Capture the cell that displays the provided text and extract its (x, y) central coordinate. 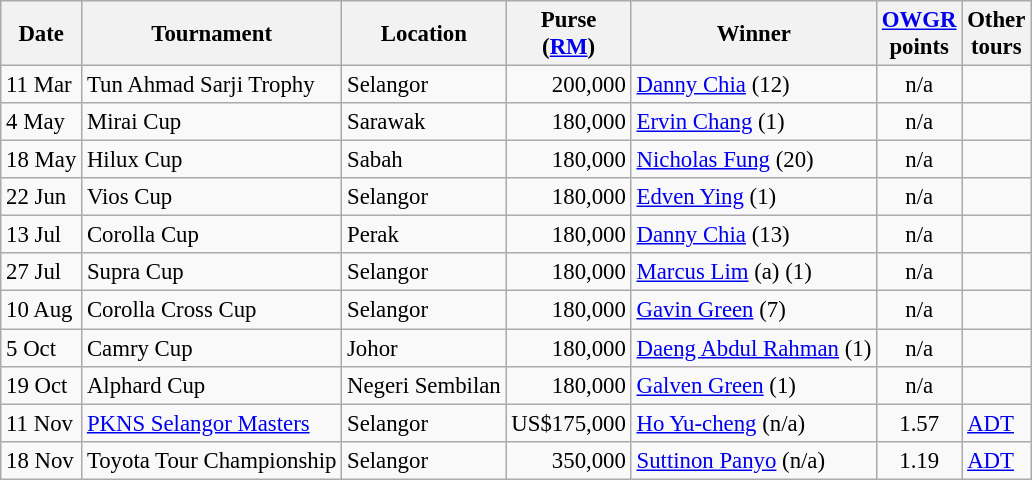
1.19 (920, 460)
Danny Chia (12) (754, 85)
Tun Ahmad Sarji Trophy (212, 85)
Sarawak (424, 122)
OWGRpoints (920, 34)
Camry Cup (212, 348)
Ho Yu-cheng (n/a) (754, 423)
5 Oct (42, 348)
Daeng Abdul Rahman (1) (754, 348)
Winner (754, 34)
Corolla Cross Cup (212, 310)
Galven Green (1) (754, 385)
Marcus Lim (a) (1) (754, 273)
13 Jul (42, 235)
Nicholas Fung (20) (754, 160)
11 Nov (42, 423)
18 Nov (42, 460)
19 Oct (42, 385)
Johor (424, 348)
Date (42, 34)
Purse(RM) (568, 34)
US$175,000 (568, 423)
27 Jul (42, 273)
Toyota Tour Championship (212, 460)
200,000 (568, 85)
Sabah (424, 160)
Location (424, 34)
Tournament (212, 34)
Othertours (996, 34)
Negeri Sembilan (424, 385)
PKNS Selangor Masters (212, 423)
Vios Cup (212, 197)
350,000 (568, 460)
Hilux Cup (212, 160)
Perak (424, 235)
Gavin Green (7) (754, 310)
Danny Chia (13) (754, 235)
Edven Ying (1) (754, 197)
18 May (42, 160)
Mirai Cup (212, 122)
1.57 (920, 423)
4 May (42, 122)
Suttinon Panyo (n/a) (754, 460)
10 Aug (42, 310)
Supra Cup (212, 273)
Corolla Cup (212, 235)
11 Mar (42, 85)
Ervin Chang (1) (754, 122)
22 Jun (42, 197)
Alphard Cup (212, 385)
